Find where the given text appears and provide that cell's center as (X, Y) coordinate. 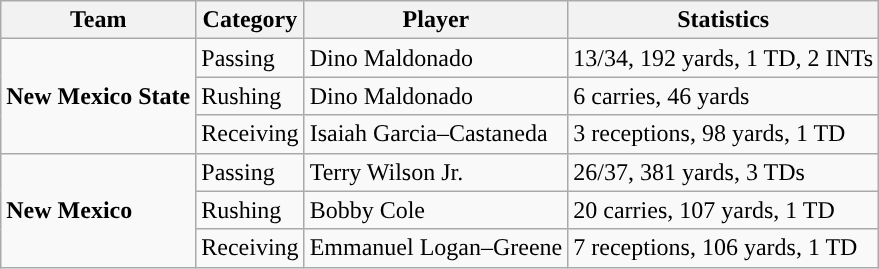
Emmanuel Logan–Greene (436, 248)
Bobby Cole (436, 210)
Terry Wilson Jr. (436, 172)
New Mexico State (98, 96)
Player (436, 20)
3 receptions, 98 yards, 1 TD (724, 134)
Category (250, 20)
New Mexico (98, 210)
20 carries, 107 yards, 1 TD (724, 210)
26/37, 381 yards, 3 TDs (724, 172)
Statistics (724, 20)
6 carries, 46 yards (724, 96)
Isaiah Garcia–Castaneda (436, 134)
7 receptions, 106 yards, 1 TD (724, 248)
13/34, 192 yards, 1 TD, 2 INTs (724, 58)
Team (98, 20)
